Locate the cell with the specified text and output its (X, Y) center coordinate. 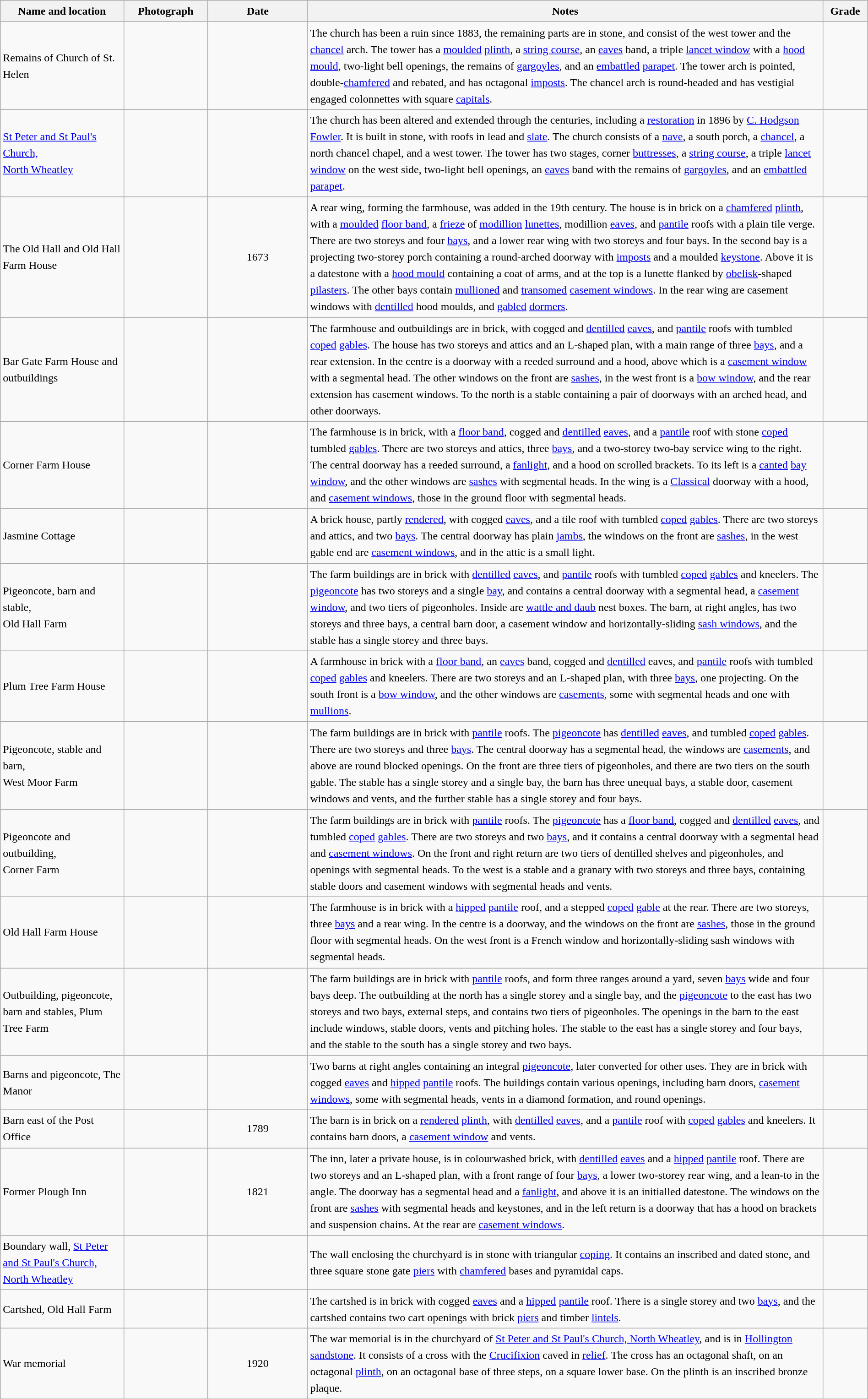
The Old Hall and Old Hall Farm House (62, 257)
1920 (258, 1364)
Outbuilding, pigeoncote, barn and stables, Plum Tree Farm (62, 1012)
Barn east of the Post Office (62, 1129)
Corner Farm House (62, 465)
Pigeoncote, barn and stable,Old Hall Farm (62, 607)
St Peter and St Paul's Church,North Wheatley (62, 153)
1821 (258, 1192)
Jasmine Cottage (62, 536)
1789 (258, 1129)
Photograph (166, 11)
Old Hall Farm House (62, 932)
Remains of Church of St. Helen (62, 66)
Pigeoncote and outbuilding,Corner Farm (62, 853)
Notes (565, 11)
War memorial (62, 1364)
Date (258, 11)
Barns and pigeoncote, The Manor (62, 1083)
Name and location (62, 11)
Bar Gate Farm House and outbuildings (62, 369)
1673 (258, 257)
Plum Tree Farm House (62, 686)
Boundary wall, St Peter and St Paul's Church, North Wheatley (62, 1263)
Grade (845, 11)
Former Plough Inn (62, 1192)
Pigeoncote, stable and barn,West Moor Farm (62, 766)
Cartshed, Old Hall Farm (62, 1309)
